Capture the cell that displays the provided text and extract its (x, y) central coordinate. 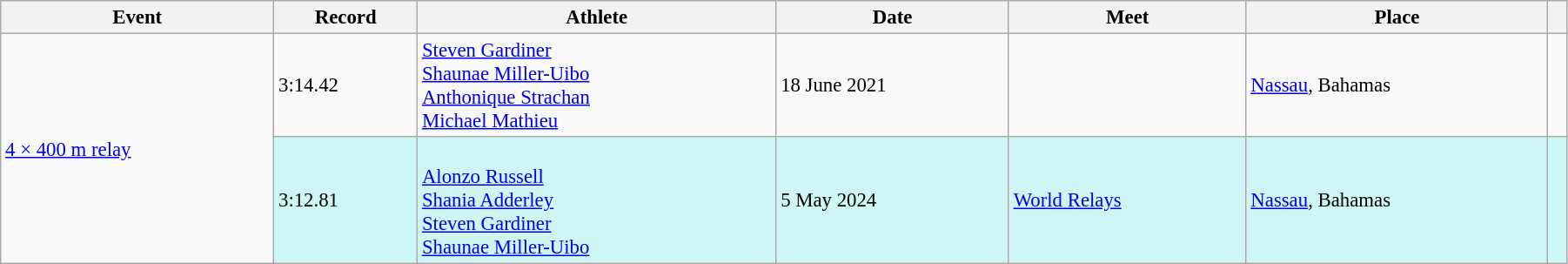
18 June 2021 (893, 85)
4 × 400 m relay (137, 149)
Meet (1128, 17)
3:14.42 (346, 85)
Event (137, 17)
World Relays (1128, 200)
Date (893, 17)
Place (1397, 17)
Athlete (597, 17)
3:12.81 (346, 200)
Record (346, 17)
Steven GardinerShaunae Miller-UiboAnthonique StrachanMichael Mathieu (597, 85)
Alonzo RussellShania AdderleySteven GardinerShaunae Miller-Uibo (597, 200)
5 May 2024 (893, 200)
